Capture the cell that displays the provided text and extract its (X, Y) central coordinate. 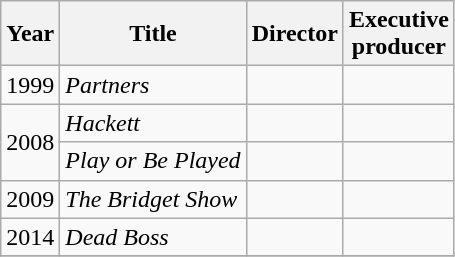
Dead Boss (153, 237)
Play or Be Played (153, 161)
Hackett (153, 123)
Year (30, 34)
Executiveproducer (398, 34)
2014 (30, 237)
2009 (30, 199)
Director (294, 34)
The Bridget Show (153, 199)
Title (153, 34)
1999 (30, 85)
Partners (153, 85)
2008 (30, 142)
